Output the (X, Y) coordinate of the center of the cell containing the given text.  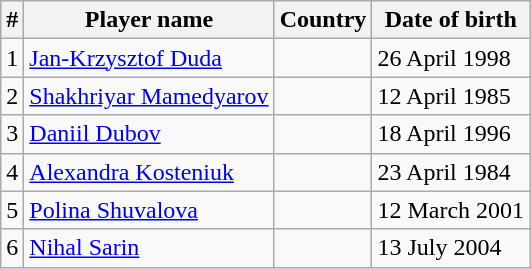
12 March 2001 (451, 210)
12 April 1985 (451, 96)
Date of birth (451, 20)
5 (12, 210)
13 July 2004 (451, 248)
23 April 1984 (451, 172)
Daniil Dubov (149, 134)
4 (12, 172)
Alexandra Kosteniuk (149, 172)
26 April 1998 (451, 58)
6 (12, 248)
# (12, 20)
Country (323, 20)
Polina Shuvalova (149, 210)
Player name (149, 20)
Nihal Sarin (149, 248)
1 (12, 58)
18 April 1996 (451, 134)
3 (12, 134)
2 (12, 96)
Shakhriyar Mamedyarov (149, 96)
Jan-Krzysztof Duda (149, 58)
